Return the (x, y) coordinate for the center point of the cell that contains the specified text.  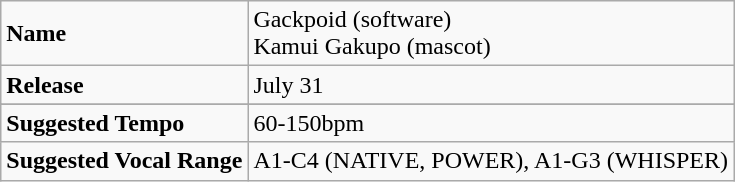
Gackpoid (software) Kamui Gakupo (mascot) (491, 34)
60-150bpm (491, 123)
Suggested Tempo (124, 123)
Release (124, 85)
A1-C4 (NATIVE, POWER), A1-G3 (WHISPER) (491, 161)
Suggested Vocal Range (124, 161)
Name (124, 34)
July 31 (491, 85)
